Extract the [X, Y] coordinate from the center of the cell holding the provided text.  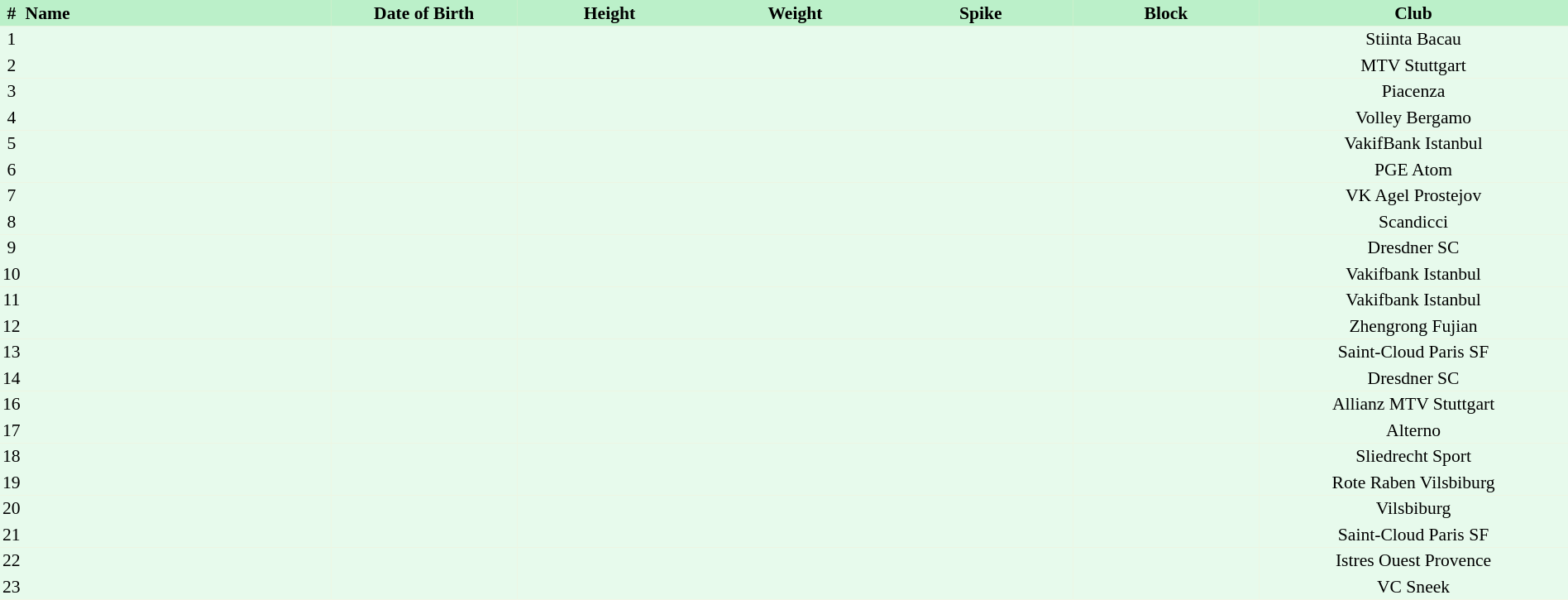
Allianz MTV Stuttgart [1413, 404]
Club [1413, 13]
Volley Bergamo [1413, 118]
Istres Ouest Provence [1413, 561]
4 [12, 118]
Scandicci [1413, 222]
3 [12, 91]
Alterno [1413, 430]
Piacenza [1413, 91]
Height [610, 13]
Name [177, 13]
17 [12, 430]
16 [12, 404]
1 [12, 40]
Date of Birth [424, 13]
Vilsbiburg [1413, 508]
12 [12, 326]
23 [12, 587]
20 [12, 508]
Zhengrong Fujian [1413, 326]
Rote Raben Vilsbiburg [1413, 482]
Sliedrecht Sport [1413, 457]
Weight [795, 13]
VK Agel Prostejov [1413, 195]
7 [12, 195]
# [12, 13]
21 [12, 535]
14 [12, 378]
8 [12, 222]
10 [12, 274]
Stiinta Bacau [1413, 40]
13 [12, 353]
PGE Atom [1413, 170]
Block [1166, 13]
22 [12, 561]
18 [12, 457]
Spike [981, 13]
VC Sneek [1413, 587]
19 [12, 482]
11 [12, 300]
5 [12, 144]
VakifBank Istanbul [1413, 144]
2 [12, 65]
MTV Stuttgart [1413, 65]
9 [12, 248]
6 [12, 170]
